Scan for the cell matching the given text and deliver its [x, y] coordinate at center. 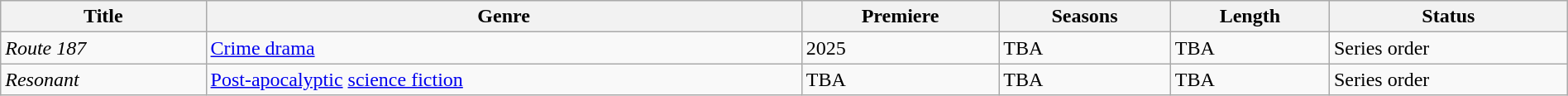
Genre [504, 17]
Crime drama [504, 48]
Length [1250, 17]
Route 187 [103, 48]
Title [103, 17]
Seasons [1085, 17]
Post-apocalyptic science fiction [504, 79]
2025 [900, 48]
Status [1448, 17]
Resonant [103, 79]
Premiere [900, 17]
